Identify which cell holds the provided text, then report its (X, Y) central coordinate. 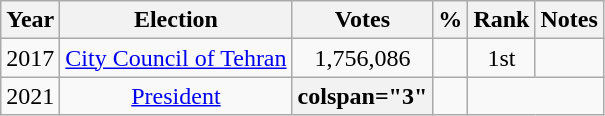
Notes (569, 20)
% (450, 20)
Election (176, 20)
colspan="3" (362, 96)
1,756,086 (362, 58)
2017 (30, 58)
President (176, 96)
Rank (502, 20)
Votes (362, 20)
Year (30, 20)
2021 (30, 96)
1st (502, 58)
City Council of Tehran (176, 58)
